Search for the cell housing the specified text and yield its [X, Y] center coordinate. 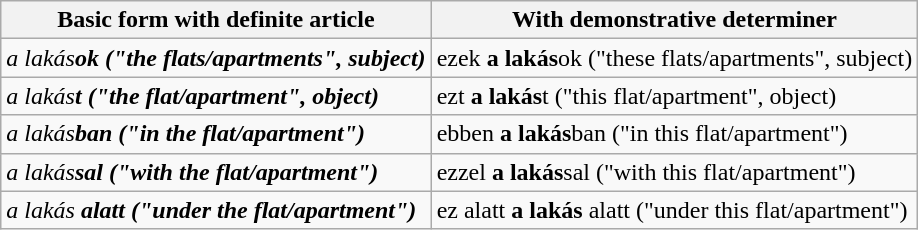
a lakások ("the flats/apartments", subject) [216, 58]
a lakásban ("in the flat/apartment") [216, 134]
ezek a lakások ("these flats/apartments", subject) [674, 58]
a lakással ("with the flat/apartment") [216, 172]
a lakás alatt ("under the flat/apartment") [216, 210]
ez alatt a lakás alatt ("under this flat/apartment") [674, 210]
With demonstrative determiner [674, 20]
Basic form with definite article [216, 20]
ebben a lakásban ("in this flat/apartment") [674, 134]
a lakást ("the flat/apartment", object) [216, 96]
ezt a lakást ("this flat/apartment", object) [674, 96]
ezzel a lakással ("with this flat/apartment") [674, 172]
